Return [X, Y] of the center of cell containing provided text 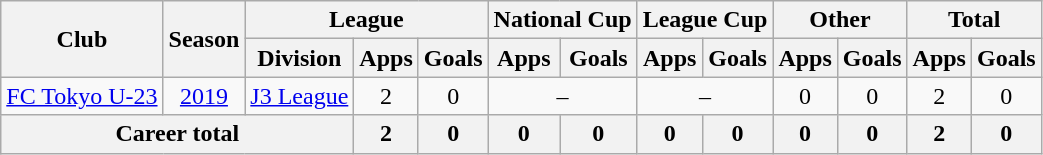
J3 League [300, 96]
Career total [178, 134]
FC Tokyo U-23 [82, 96]
League Cup [705, 20]
Season [204, 39]
Other [840, 20]
Total [974, 20]
2019 [204, 96]
Club [82, 39]
League [366, 20]
National Cup [562, 20]
Division [300, 58]
